Provide the (X, Y) coordinate of the cell's center where the given text is located.  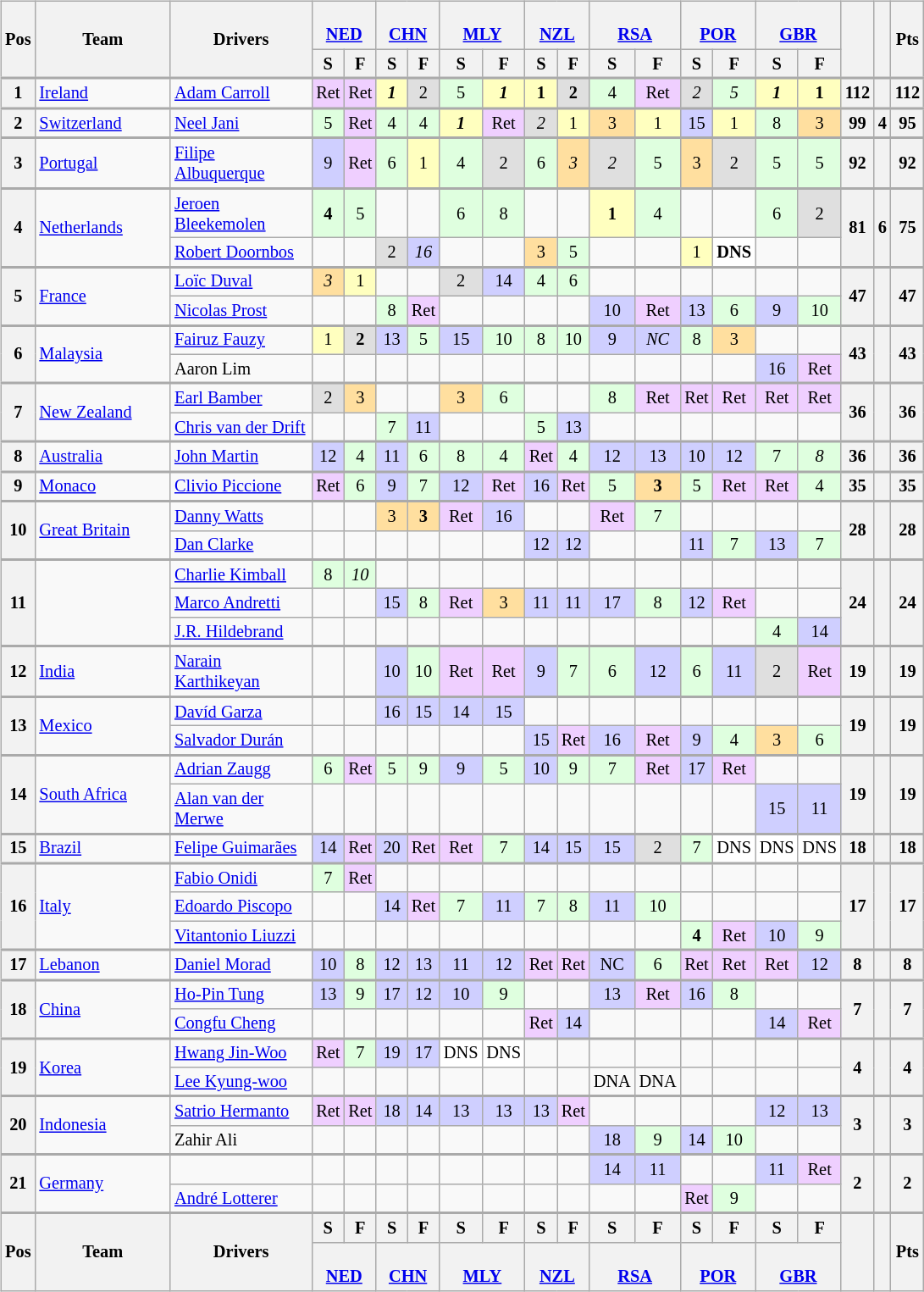
Ireland (102, 93)
South Africa (102, 795)
Indonesia (102, 1125)
Fabio Onidi (241, 878)
Felipe Guimarães (241, 849)
Australia (102, 456)
81 (857, 227)
Netherlands (102, 227)
Adam Carroll (241, 93)
Jeroen Bleekemolen (241, 213)
99 (857, 124)
Earl Bamber (241, 398)
Aaron Lim (241, 369)
Alan van der Merwe (241, 808)
Germany (102, 1184)
Mexico (102, 725)
Edoardo Piscopo (241, 907)
21 (18, 1184)
Korea (102, 1067)
Dan Clarke (241, 545)
Marco Andretti (241, 603)
Malaysia (102, 354)
Lebanon (102, 964)
Fairuz Fauzy (241, 340)
Congfu Cheng (241, 1023)
Neel Jani (241, 124)
Daniel Morad (241, 964)
Satrio Hermanto (241, 1111)
Great Britain (102, 530)
Ho-Pin Tung (241, 995)
Filipe Albuquerque (241, 163)
Davíd Garza (241, 711)
China (102, 1010)
Adrian Zaugg (241, 769)
Nicolas Prost (241, 310)
Hwang Jin-Woo (241, 1052)
New Zealand (102, 413)
Salvador Durán (241, 740)
Zahir Ali (241, 1140)
Vitantonio Liuzzi (241, 935)
Narain Karthikeyan (241, 671)
Chris van der Drift (241, 427)
95 (908, 124)
75 (908, 227)
Portugal (102, 163)
Robert Doornbos (241, 252)
John Martin (241, 456)
Clivio Piccione (241, 486)
Italy (102, 907)
J.R. Hildebrand (241, 632)
Charlie Kimball (241, 574)
India (102, 671)
Danny Watts (241, 516)
André Lotterer (241, 1198)
France (102, 297)
Monaco (102, 486)
Lee Kyung-woo (241, 1082)
Switzerland (102, 124)
Loïc Duval (241, 281)
Brazil (102, 849)
